Detect which cell encompasses the target text, then output its (x, y) center coordinate. 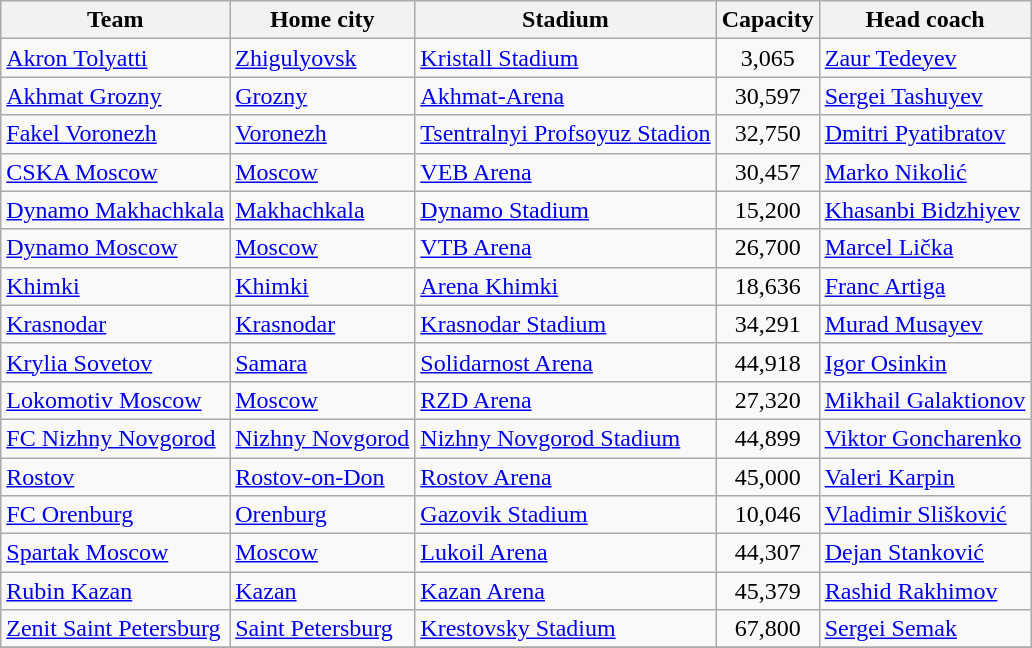
Akron Tolyatti (116, 58)
18,636 (768, 286)
Orenburg (322, 515)
CSKA Moscow (116, 172)
Nizhny Novgorod (322, 438)
Sergei Semak (925, 629)
Murad Musayev (925, 324)
Dynamo Stadium (566, 210)
Krestovsky Stadium (566, 629)
45,000 (768, 477)
Rostov-on-Don (322, 477)
32,750 (768, 134)
44,307 (768, 553)
Dejan Stanković (925, 553)
Stadium (566, 20)
Akhmat-Arena (566, 96)
Akhmat Grozny (116, 96)
Rashid Rakhimov (925, 591)
Marko Nikolić (925, 172)
Lukoil Arena (566, 553)
Rubin Kazan (116, 591)
44,899 (768, 438)
10,046 (768, 515)
VTB Arena (566, 248)
Krasnodar Stadium (566, 324)
Arena Khimki (566, 286)
Franc Artiga (925, 286)
Dmitri Pyatibratov (925, 134)
Capacity (768, 20)
Lokomotiv Moscow (116, 400)
Nizhny Novgorod Stadium (566, 438)
Fakel Voronezh (116, 134)
Mikhail Galaktionov (925, 400)
FC Orenburg (116, 515)
Home city (322, 20)
Gazovik Stadium (566, 515)
44,918 (768, 362)
RZD Arena (566, 400)
Zhigulyovsk (322, 58)
Valeri Karpin (925, 477)
Grozny (322, 96)
Sergei Tashuyev (925, 96)
Krylia Sovetov (116, 362)
45,379 (768, 591)
FC Nizhny Novgorod (116, 438)
Makhachkala (322, 210)
Zenit Saint Petersburg (116, 629)
VEB Arena (566, 172)
Rostov (116, 477)
Voronezh (322, 134)
67,800 (768, 629)
26,700 (768, 248)
3,065 (768, 58)
15,200 (768, 210)
Team (116, 20)
Kazan (322, 591)
Dynamo Moscow (116, 248)
Zaur Tedeyev (925, 58)
Saint Petersburg (322, 629)
Igor Osinkin (925, 362)
Kristall Stadium (566, 58)
Rostov Arena (566, 477)
Samara (322, 362)
Dynamo Makhachkala (116, 210)
Khasanbi Bidzhiyev (925, 210)
30,457 (768, 172)
Viktor Goncharenko (925, 438)
Tsentralnyi Profsoyuz Stadion (566, 134)
Head coach (925, 20)
Marcel Lička (925, 248)
Vladimir Slišković (925, 515)
27,320 (768, 400)
Kazan Arena (566, 591)
30,597 (768, 96)
Spartak Moscow (116, 553)
Solidarnost Arena (566, 362)
34,291 (768, 324)
